Pinpoint the cell where the given text exists, returning its [X, Y] midpoint coordinate. 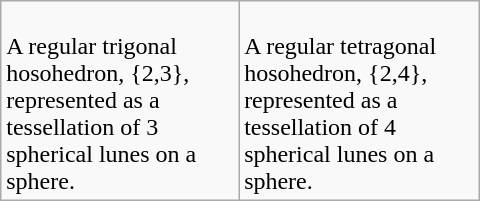
A regular tetragonal hosohedron, {2,4}, represented as a tessellation of 4 spherical lunes on a sphere. [360, 101]
A regular trigonal hosohedron, {2,3}, represented as a tessellation of 3 spherical lunes on a sphere. [120, 101]
